Return the (x, y) coordinate for the center point of the cell that contains the specified text.  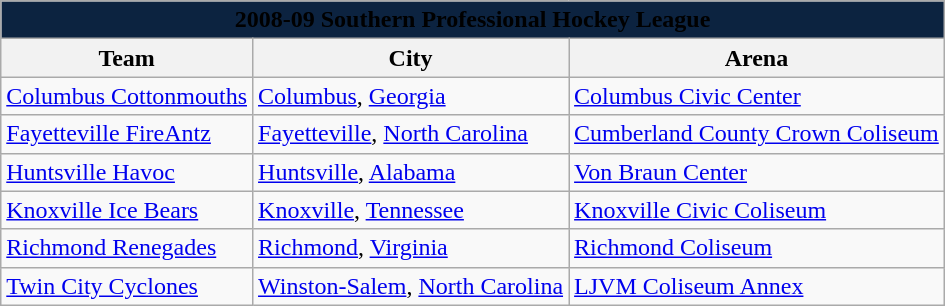
Cumberland County Crown Coliseum (757, 134)
Winston-Salem, North Carolina (411, 286)
Columbus Cottonmouths (127, 96)
Columbus, Georgia (411, 96)
Columbus Civic Center (757, 96)
Knoxville Civic Coliseum (757, 210)
Knoxville Ice Bears (127, 210)
City (411, 58)
2008-09 Southern Professional Hockey League (473, 20)
Richmond Coliseum (757, 248)
Huntsville, Alabama (411, 172)
Von Braun Center (757, 172)
Team (127, 58)
Twin City Cyclones (127, 286)
Richmond, Virginia (411, 248)
Fayetteville FireAntz (127, 134)
Arena (757, 58)
Fayetteville, North Carolina (411, 134)
Huntsville Havoc (127, 172)
Knoxville, Tennessee (411, 210)
LJVM Coliseum Annex (757, 286)
Richmond Renegades (127, 248)
